Locate the cell with the specified text and output its [x, y] center coordinate. 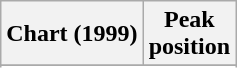
Peakposition [189, 34]
Chart (1999) [72, 34]
